Determine the [x, y] coordinate at the center of the cell enclosing the given text.  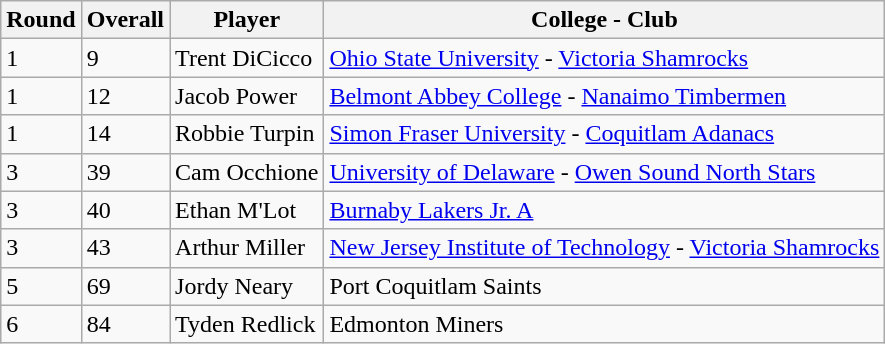
Arthur Miller [247, 248]
Player [247, 20]
Tyden Redlick [247, 324]
Simon Fraser University - Coquitlam Adanacs [604, 134]
9 [125, 58]
Overall [125, 20]
Round [41, 20]
New Jersey Institute of Technology - Victoria Shamrocks [604, 248]
Cam Occhione [247, 172]
University of Delaware - Owen Sound North Stars [604, 172]
Ethan M'Lot [247, 210]
Ohio State University - Victoria Shamrocks [604, 58]
Jordy Neary [247, 286]
69 [125, 286]
43 [125, 248]
Jacob Power [247, 96]
5 [41, 286]
6 [41, 324]
40 [125, 210]
Robbie Turpin [247, 134]
College - Club [604, 20]
14 [125, 134]
12 [125, 96]
Burnaby Lakers Jr. A [604, 210]
Belmont Abbey College - Nanaimo Timbermen [604, 96]
39 [125, 172]
Trent DiCicco [247, 58]
Edmonton Miners [604, 324]
84 [125, 324]
Port Coquitlam Saints [604, 286]
